Provide the [x, y] coordinate of the cell's center where the given text is located.  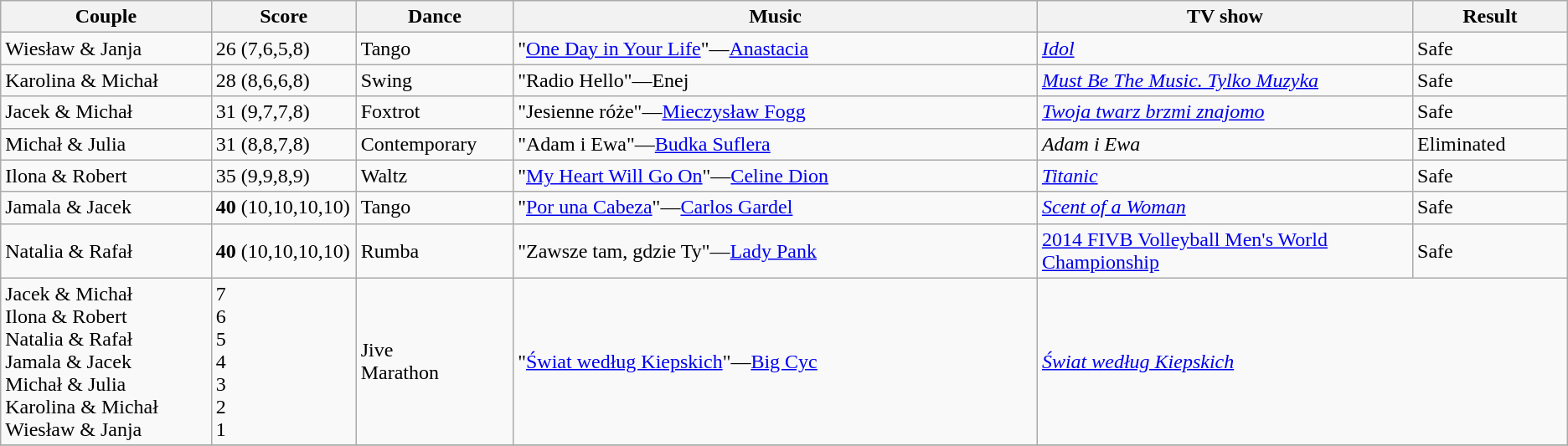
Wiesław & Janja [106, 49]
Titanic [1225, 176]
2014 FIVB Volleyball Men's World Championship [1225, 251]
Music [776, 17]
Twoja twarz brzmi znajomo [1225, 112]
Ilona & Robert [106, 176]
7654321 [283, 361]
Rumba [435, 251]
35 (9,9,8,9) [283, 176]
"Radio Hello"—Enej [776, 80]
Eliminated [1491, 144]
Jacek & MichałIlona & RobertNatalia & RafałJamala & JacekMichał & JuliaKarolina & MichałWiesław & Janja [106, 361]
31 (9,7,7,8) [283, 112]
"Adam i Ewa"—Budka Suflera [776, 144]
Jamala & Jacek [106, 208]
"Zawsze tam, gdzie Ty"—Lady Pank [776, 251]
Idol [1225, 49]
"One Day in Your Life"—Anastacia [776, 49]
Result [1491, 17]
TV show [1225, 17]
Jacek & Michał [106, 112]
"Jesienne róże"—Mieczysław Fogg [776, 112]
Score [283, 17]
Must Be The Music. Tylko Muzyka [1225, 80]
"Świat według Kiepskich"—Big Cyc [776, 361]
Waltz [435, 176]
Foxtrot [435, 112]
Contemporary [435, 144]
Scent of a Woman [1225, 208]
Natalia & Rafał [106, 251]
Świat według Kiepskich [1302, 361]
"My Heart Will Go On"—Celine Dion [776, 176]
Michał & Julia [106, 144]
Couple [106, 17]
26 (7,6,5,8) [283, 49]
31 (8,8,7,8) [283, 144]
Dance [435, 17]
28 (8,6,6,8) [283, 80]
Adam i Ewa [1225, 144]
Swing [435, 80]
"Por una Cabeza"—Carlos Gardel [776, 208]
JiveMarathon [435, 361]
Karolina & Michał [106, 80]
